For the text-containing cell, return its midpoint in [X, Y] coordinate format. 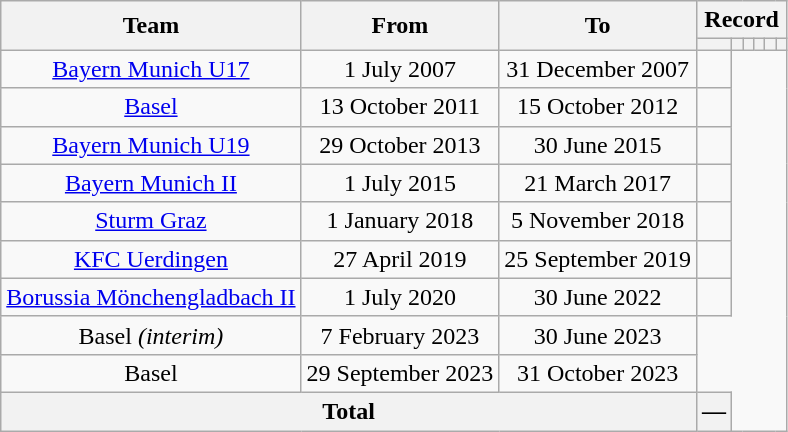
1 July 2007 [400, 69]
30 June 2023 [598, 335]
KFC Uerdingen [151, 259]
To [598, 26]
Total [349, 411]
25 September 2019 [598, 259]
5 November 2018 [598, 221]
From [400, 26]
1 July 2015 [400, 183]
Team [151, 26]
27 April 2019 [400, 259]
31 December 2007 [598, 69]
31 October 2023 [598, 373]
1 July 2020 [400, 297]
Borussia Mönchengladbach II [151, 297]
Sturm Graz [151, 221]
1 January 2018 [400, 221]
13 October 2011 [400, 107]
Basel (interim) [151, 335]
30 June 2015 [598, 145]
7 February 2023 [400, 335]
30 June 2022 [598, 297]
Bayern Munich U17 [151, 69]
29 September 2023 [400, 373]
Bayern Munich U19 [151, 145]
— [714, 411]
21 March 2017 [598, 183]
Bayern Munich II [151, 183]
29 October 2013 [400, 145]
Record [741, 20]
15 October 2012 [598, 107]
